Determine the [x, y] coordinate at the center of the cell enclosing the given text.  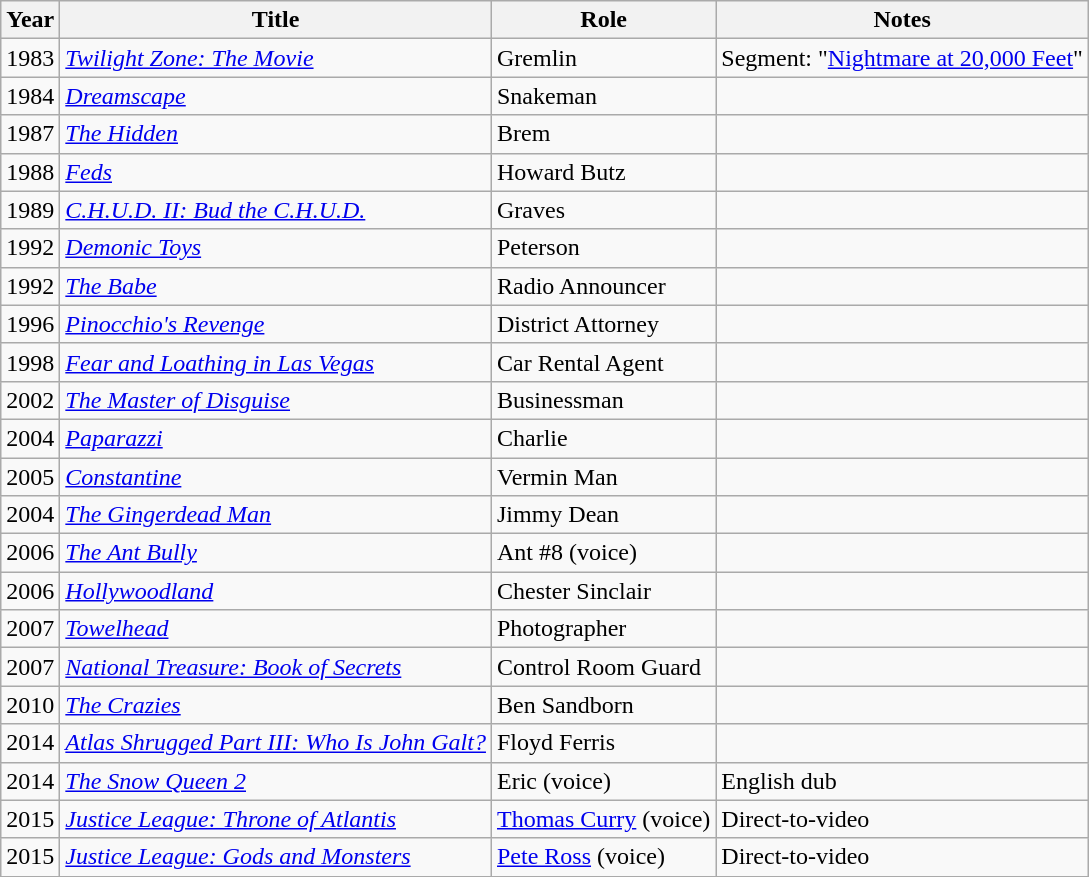
The Hidden [276, 134]
1983 [30, 58]
Justice League: Throne of Atlantis [276, 819]
1984 [30, 96]
Charlie [603, 438]
2002 [30, 400]
District Attorney [603, 324]
Title [276, 20]
Car Rental Agent [603, 362]
1987 [30, 134]
Demonic Toys [276, 248]
Fear and Loathing in Las Vegas [276, 362]
Gremlin [603, 58]
Jimmy Dean [603, 515]
Towelhead [276, 629]
Eric (voice) [603, 781]
Ben Sandborn [603, 705]
English dub [902, 781]
Snakeman [603, 96]
National Treasure: Book of Secrets [276, 667]
Thomas Curry (voice) [603, 819]
1998 [30, 362]
The Gingerdead Man [276, 515]
Feds [276, 172]
The Snow Queen 2 [276, 781]
1989 [30, 210]
Atlas Shrugged Part III: Who Is John Galt? [276, 743]
Radio Announcer [603, 286]
Howard Butz [603, 172]
The Master of Disguise [276, 400]
Pinocchio's Revenge [276, 324]
Control Room Guard [603, 667]
Ant #8 (voice) [603, 553]
2005 [30, 477]
C.H.U.D. II: Bud the C.H.U.D. [276, 210]
The Babe [276, 286]
Peterson [603, 248]
Floyd Ferris [603, 743]
Graves [603, 210]
Hollywoodland [276, 591]
Twilight Zone: The Movie [276, 58]
Constantine [276, 477]
Businessman [603, 400]
Photographer [603, 629]
Vermin Man [603, 477]
The Ant Bully [276, 553]
Year [30, 20]
The Crazies [276, 705]
Justice League: Gods and Monsters [276, 857]
1988 [30, 172]
Role [603, 20]
Chester Sinclair [603, 591]
Segment: "Nightmare at 20,000 Feet" [902, 58]
1996 [30, 324]
Dreamscape [276, 96]
2010 [30, 705]
Brem [603, 134]
Paparazzi [276, 438]
Pete Ross (voice) [603, 857]
Notes [902, 20]
